From the cell containing the given text, extract its center point as [X, Y] coordinate. 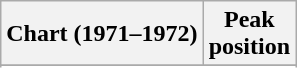
Chart (1971–1972) [102, 34]
Peakposition [249, 34]
